Pinpoint the cell where the given text exists, returning its [X, Y] midpoint coordinate. 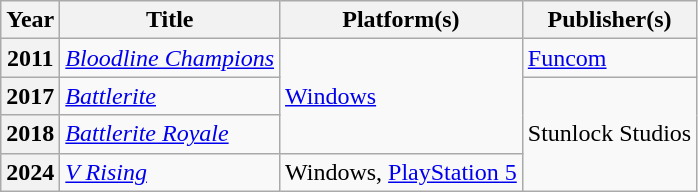
2017 [30, 96]
Windows, PlayStation 5 [402, 172]
Funcom [609, 58]
2011 [30, 58]
Bloodline Champions [170, 58]
Windows [402, 96]
Title [170, 20]
Year [30, 20]
2018 [30, 134]
Publisher(s) [609, 20]
Battlerite [170, 96]
Battlerite Royale [170, 134]
2024 [30, 172]
Platform(s) [402, 20]
V Rising [170, 172]
Stunlock Studios [609, 134]
